Detect which cell encompasses the target text, then output its (x, y) center coordinate. 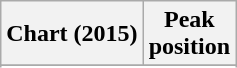
Peakposition (189, 34)
Chart (2015) (72, 34)
